Output the (X, Y) coordinate of the center of the cell containing the given text.  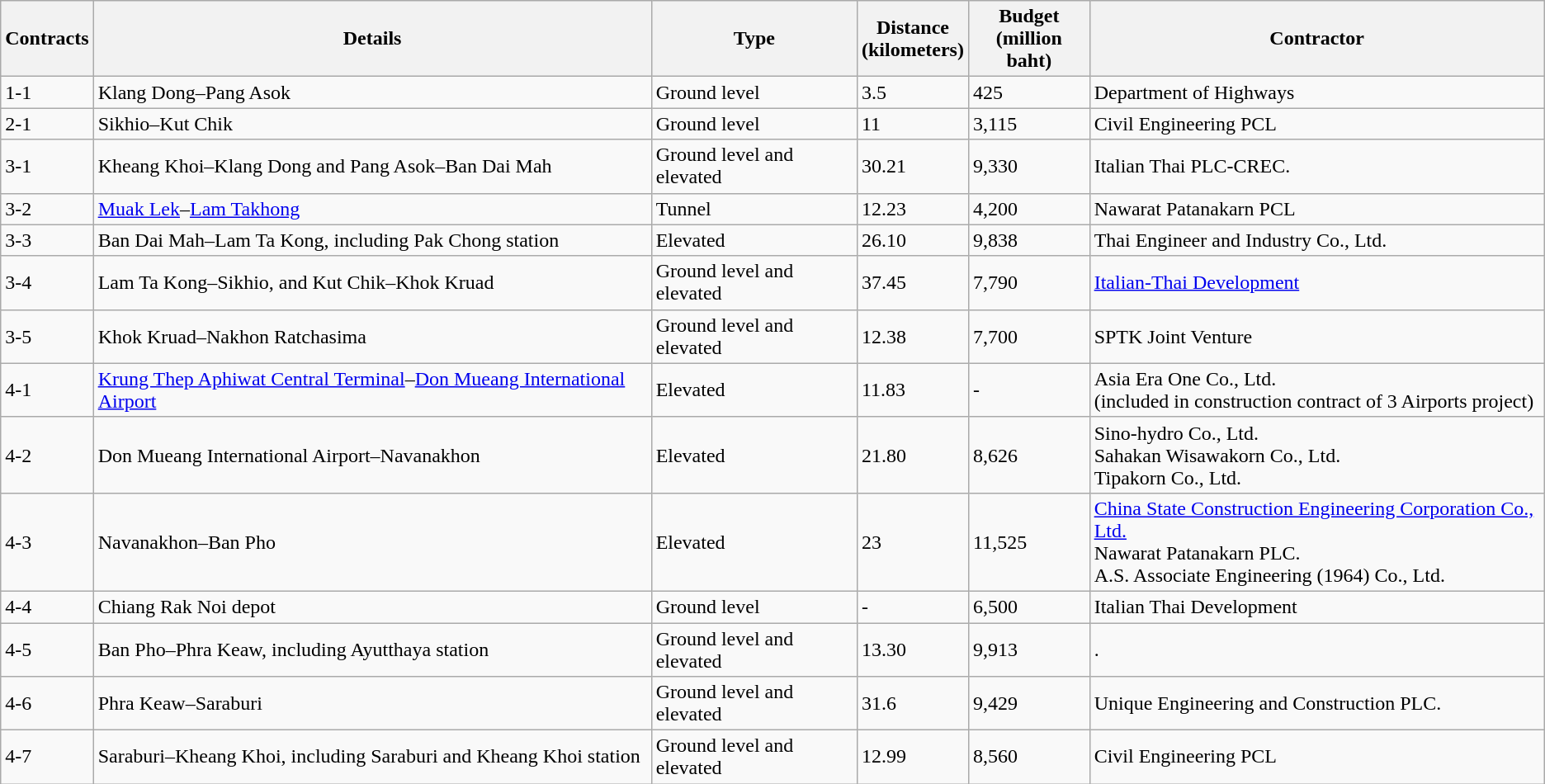
Contractor (1317, 39)
Italian Thai PLC-CREC. (1317, 167)
21.80 (913, 455)
12.23 (913, 209)
12.38 (913, 337)
4-7 (47, 758)
Lam Ta Kong–Sikhio, and Kut Chik–Khok Kruad (372, 282)
Khok Kruad–Nakhon Ratchasima (372, 337)
31.6 (913, 703)
Navanakhon–Ban Pho (372, 541)
3-3 (47, 240)
4-4 (47, 607)
Details (372, 39)
11,525 (1028, 541)
Ban Pho–Phra Keaw, including Ayutthaya station (372, 649)
30.21 (913, 167)
8,560 (1028, 758)
9,913 (1028, 649)
Sikhio–Kut Chik (372, 124)
Distance (kilometers) (913, 39)
4-5 (47, 649)
Thai Engineer and Industry Co., Ltd. (1317, 240)
3-1 (47, 167)
11 (913, 124)
37.45 (913, 282)
Tunnel (754, 209)
9,429 (1028, 703)
7,790 (1028, 282)
4-2 (47, 455)
Department of Highways (1317, 92)
3-5 (47, 337)
China State Construction Engineering Corporation Co., Ltd. Nawarat Patanakarn PLC. A.S. Associate Engineering (1964) Co., Ltd. (1317, 541)
13.30 (913, 649)
4-3 (47, 541)
9,838 (1028, 240)
Sino-hydro Co., Ltd. Sahakan Wisawakorn Co., Ltd. Tipakorn Co., Ltd. (1317, 455)
Chiang Rak Noi depot (372, 607)
Klang Dong–Pang Asok (372, 92)
Don Mueang International Airport–Navanakhon (372, 455)
Kheang Khoi–Klang Dong and Pang Asok–Ban Dai Mah (372, 167)
4,200 (1028, 209)
Unique Engineering and Construction PLC. (1317, 703)
26.10 (913, 240)
Contracts (47, 39)
7,700 (1028, 337)
Asia Era One Co., Ltd.(included in construction contract of 3 Airports project) (1317, 390)
23 (913, 541)
Saraburi–Kheang Khoi, including Saraburi and Kheang Khoi station (372, 758)
Phra Keaw–Saraburi (372, 703)
3.5 (913, 92)
9,330 (1028, 167)
4-1 (47, 390)
Italian Thai Development (1317, 607)
Ban Dai Mah–Lam Ta Kong, including Pak Chong station (372, 240)
11.83 (913, 390)
3,115 (1028, 124)
3-2 (47, 209)
Budget (million baht) (1028, 39)
4-6 (47, 703)
SPTK Joint Venture (1317, 337)
8,626 (1028, 455)
6,500 (1028, 607)
3-4 (47, 282)
Krung Thep Aphiwat Central Terminal–Don Mueang International Airport (372, 390)
Italian-Thai Development (1317, 282)
1-1 (47, 92)
Type (754, 39)
12.99 (913, 758)
2-1 (47, 124)
Nawarat Patanakarn PCL (1317, 209)
425 (1028, 92)
. (1317, 649)
Muak Lek–Lam Takhong (372, 209)
